Extract the (x, y) coordinate from the center of the cell holding the provided text.  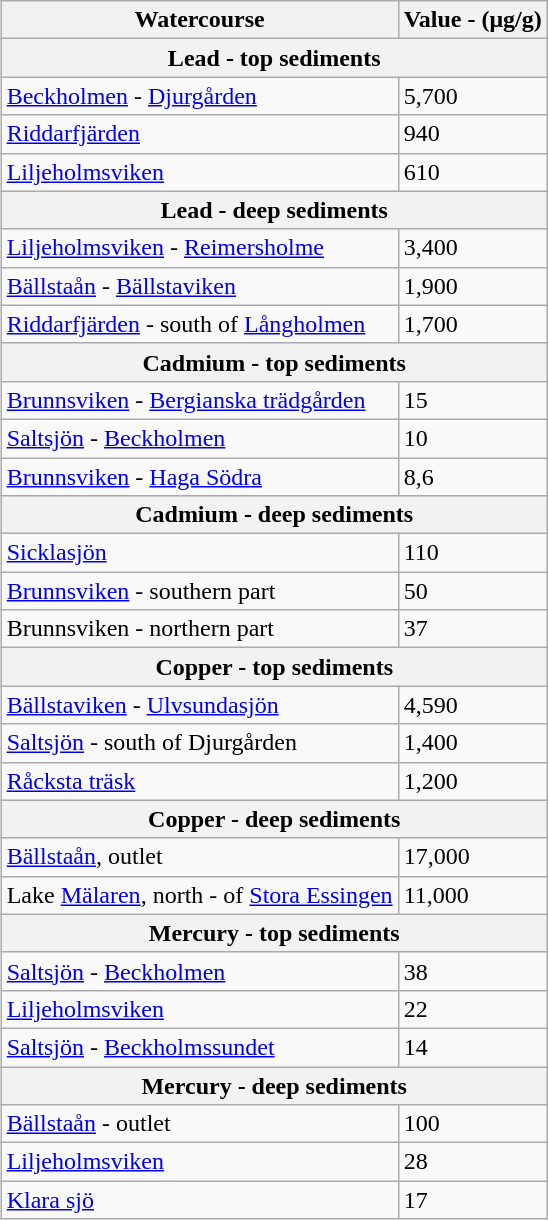
Lead - deep sediments (274, 210)
1,400 (472, 743)
Lead - top sediments (274, 58)
28 (472, 1162)
Brunnsviken - northern part (200, 629)
14 (472, 1047)
1,900 (472, 286)
Bällstaån - outlet (200, 1124)
Value - (μg/g) (472, 20)
Copper - deep sediments (274, 819)
Bällstaån - Bällstaviken (200, 286)
Saltsjön - Beckholmssundet (200, 1047)
15 (472, 400)
Brunnsviken - Haga Södra (200, 477)
Bällstaviken - Ulvsundasjön (200, 705)
17,000 (472, 857)
22 (472, 1009)
Cadmium - top sediments (274, 362)
Bällstaån, outlet (200, 857)
10 (472, 438)
4,590 (472, 705)
11,000 (472, 895)
Brunnsviken - southern part (200, 591)
Beckholmen - Djurgården (200, 96)
1,200 (472, 781)
8,6 (472, 477)
Mercury - deep sediments (274, 1085)
Cadmium - deep sediments (274, 515)
Riddarfjärden - south of Långholmen (200, 324)
Copper - top sediments (274, 667)
Klara sjö (200, 1200)
1,700 (472, 324)
3,400 (472, 248)
38 (472, 971)
Watercourse (200, 20)
Saltsjön - south of Djurgården (200, 743)
17 (472, 1200)
Sicklasjön (200, 553)
Lake Mälaren, north - of Stora Essingen (200, 895)
Brunnsviken - Bergianska trädgården (200, 400)
50 (472, 591)
Råcksta träsk (200, 781)
5,700 (472, 96)
610 (472, 172)
37 (472, 629)
940 (472, 134)
Riddarfjärden (200, 134)
Liljeholmsviken - Reimersholme (200, 248)
Mercury - top sediments (274, 933)
100 (472, 1124)
110 (472, 553)
